Return [x, y] of the center of cell containing provided text 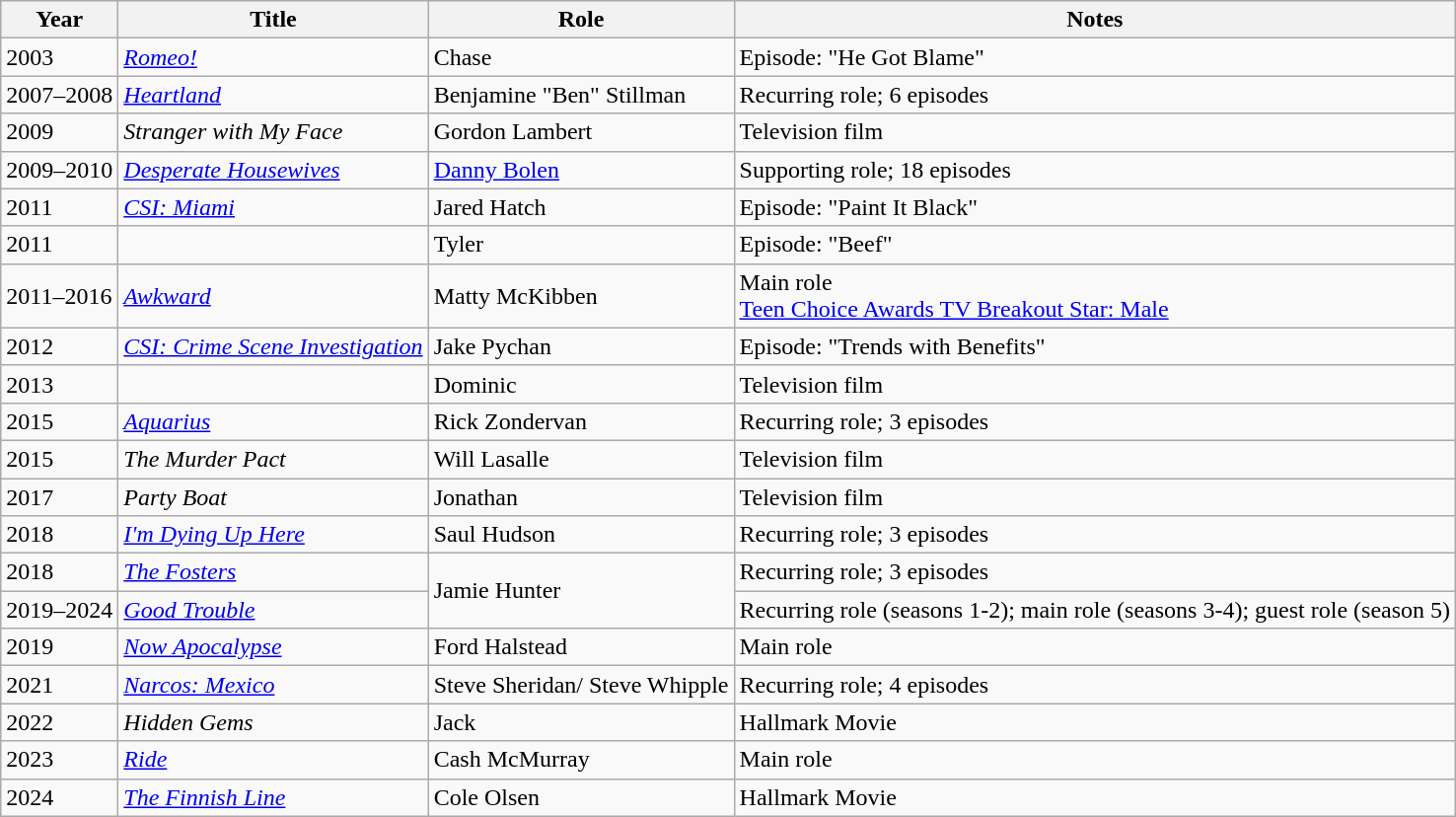
Jamie Hunter [581, 591]
Romeo! [273, 57]
Jonathan [581, 496]
2017 [59, 496]
Notes [1095, 20]
Stranger with My Face [273, 132]
Ford Halstead [581, 647]
Danny Bolen [581, 170]
2007–2008 [59, 95]
2009 [59, 132]
Aquarius [273, 421]
2019–2024 [59, 610]
Tyler [581, 245]
Chase [581, 57]
Episode: "Paint It Black" [1095, 207]
2023 [59, 760]
Dominic [581, 384]
The Finnish Line [273, 797]
Desperate Housewives [273, 170]
2019 [59, 647]
Jake Pychan [581, 346]
2011–2016 [59, 296]
Recurring role (seasons 1-2); main role (seasons 3-4); guest role (season 5) [1095, 610]
2022 [59, 722]
Recurring role; 6 episodes [1095, 95]
Role [581, 20]
Will Lasalle [581, 459]
Rick Zondervan [581, 421]
Heartland [273, 95]
The Fosters [273, 572]
Recurring role; 4 episodes [1095, 685]
Ride [273, 760]
Gordon Lambert [581, 132]
Year [59, 20]
CSI: Miami [273, 207]
2012 [59, 346]
Supporting role; 18 episodes [1095, 170]
Awkward [273, 296]
Jared Hatch [581, 207]
Episode: "Trends with Benefits" [1095, 346]
Title [273, 20]
I'm Dying Up Here [273, 535]
The Murder Pact [273, 459]
Cole Olsen [581, 797]
Episode: "He Got Blame" [1095, 57]
Main role Teen Choice Awards TV Breakout Star: Male [1095, 296]
2009–2010 [59, 170]
2024 [59, 797]
Good Trouble [273, 610]
Cash McMurray [581, 760]
2013 [59, 384]
2021 [59, 685]
Matty McKibben [581, 296]
Now Apocalypse [273, 647]
Benjamine "Ben" Stillman [581, 95]
Narcos: Mexico [273, 685]
Saul Hudson [581, 535]
Hidden Gems [273, 722]
Party Boat [273, 496]
CSI: Crime Scene Investigation [273, 346]
Jack [581, 722]
Steve Sheridan/ Steve Whipple [581, 685]
Episode: "Beef" [1095, 245]
2003 [59, 57]
